For the text-containing cell, return its midpoint in [X, Y] coordinate format. 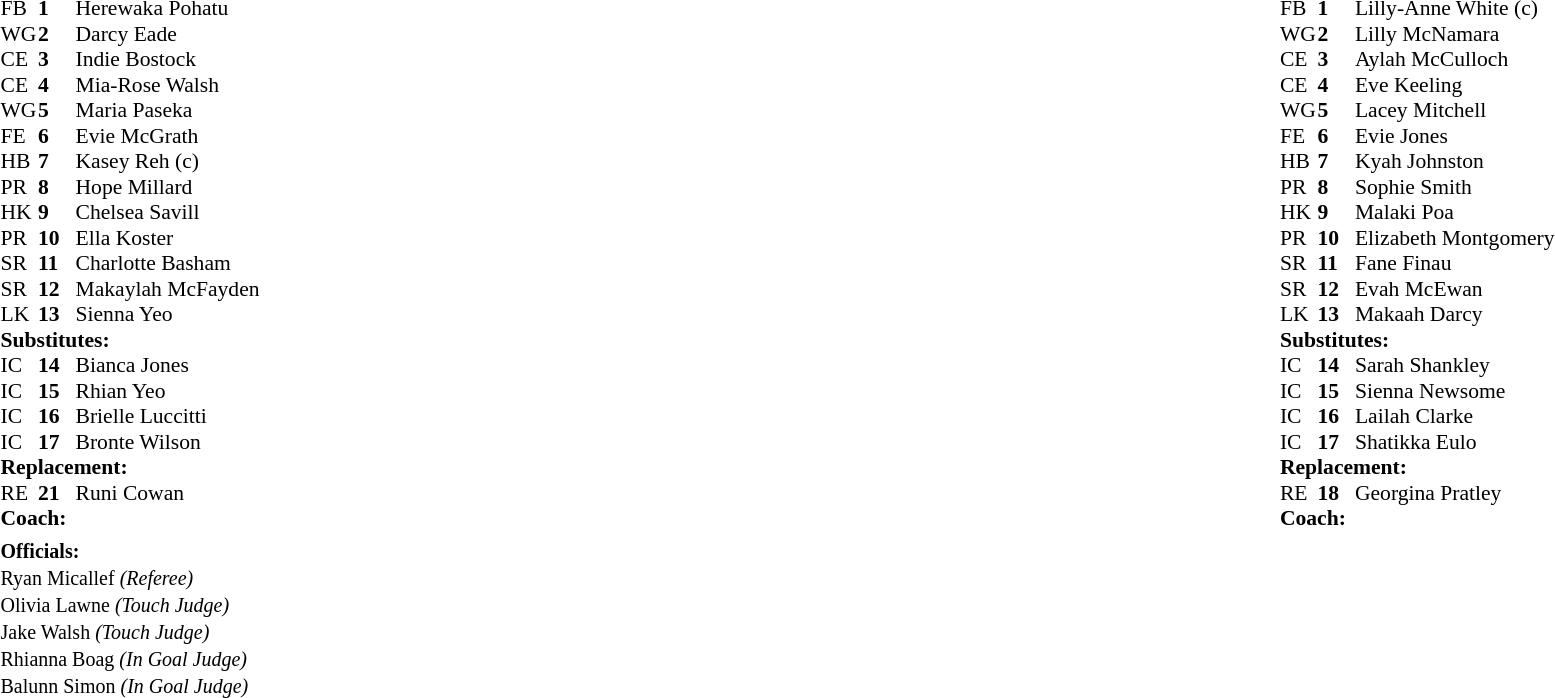
Sarah Shankley [1455, 365]
Fane Finau [1455, 263]
Maria Paseka [168, 111]
Kyah Johnston [1455, 161]
Hope Millard [168, 187]
Charlotte Basham [168, 263]
Lilly McNamara [1455, 34]
Shatikka Eulo [1455, 442]
Georgina Pratley [1455, 493]
Eve Keeling [1455, 85]
21 [57, 493]
Evah McEwan [1455, 289]
Evie McGrath [168, 136]
Makaah Darcy [1455, 315]
Ella Koster [168, 238]
Darcy Eade [168, 34]
Bianca Jones [168, 365]
Evie Jones [1455, 136]
18 [1336, 493]
Aylah McCulloch [1455, 59]
Bronte Wilson [168, 442]
Lacey Mitchell [1455, 111]
Brielle Luccitti [168, 417]
Kasey Reh (c) [168, 161]
Sophie Smith [1455, 187]
Mia-Rose Walsh [168, 85]
Lailah Clarke [1455, 417]
Sienna Yeo [168, 315]
Elizabeth Montgomery [1455, 238]
Rhian Yeo [168, 391]
Chelsea Savill [168, 213]
Runi Cowan [168, 493]
Makaylah McFayden [168, 289]
Indie Bostock [168, 59]
Malaki Poa [1455, 213]
Sienna Newsome [1455, 391]
